Scan for the cell matching the given text and deliver its [x, y] coordinate at center. 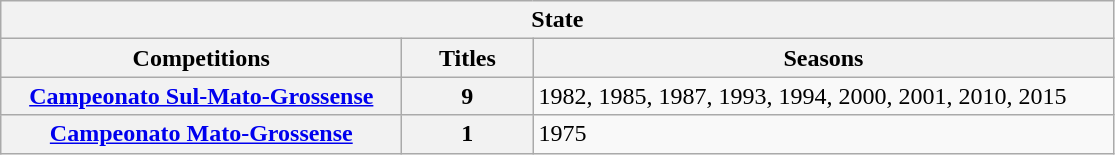
1 [468, 134]
Competitions [202, 58]
State [558, 20]
Campeonato Sul-Mato-Grossense [202, 96]
1982, 1985, 1987, 1993, 1994, 2000, 2001, 2010, 2015 [824, 96]
Seasons [824, 58]
Titles [468, 58]
1975 [824, 134]
Campeonato Mato-Grossense [202, 134]
9 [468, 96]
